For the text-containing cell, return its midpoint in (x, y) coordinate format. 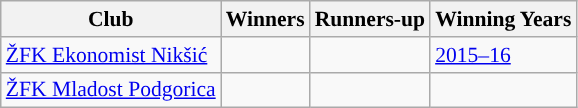
ŽFK Ekonomist Nikšić (111, 55)
Winners (266, 19)
Runners-up (370, 19)
Club (111, 19)
Winning Years (503, 19)
2015–16 (503, 55)
ŽFK Mladost Podgorica (111, 90)
